Return (x, y) of the center of cell containing provided text 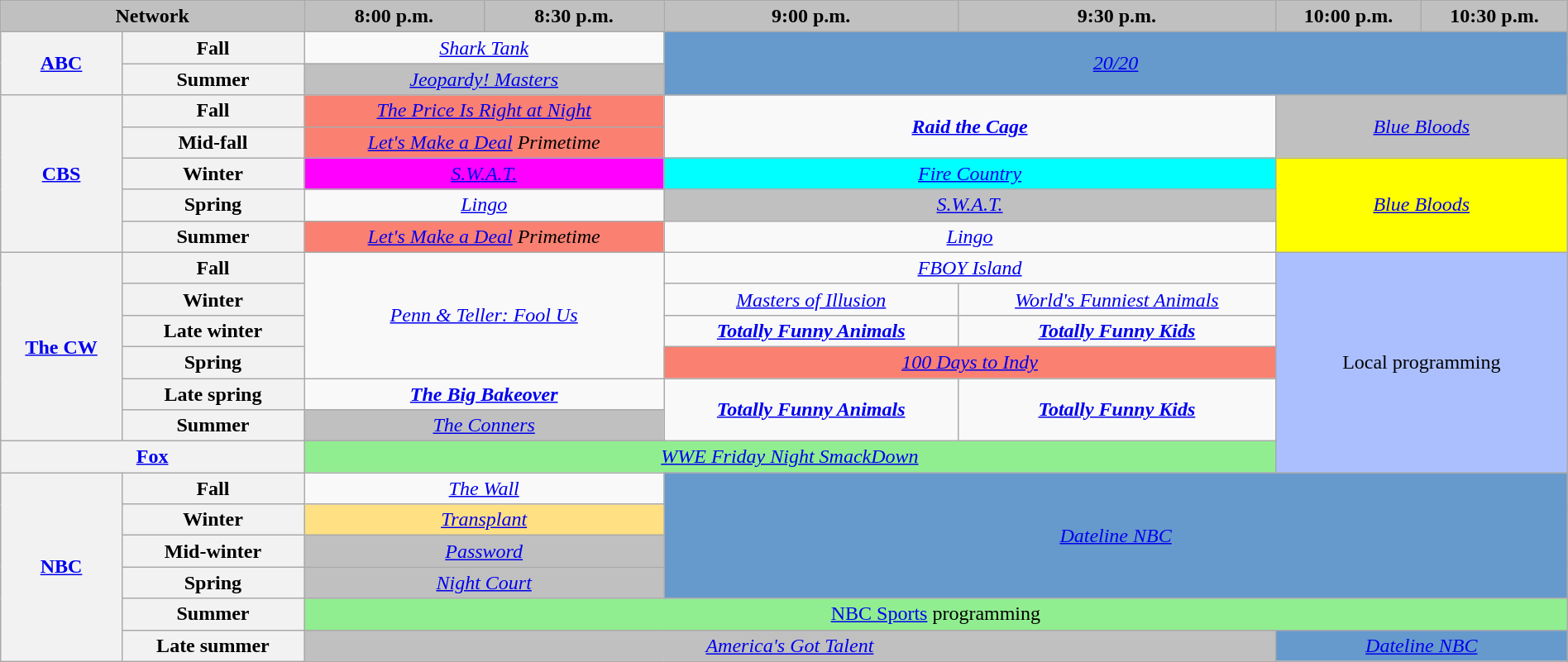
Network (152, 17)
The Wall (485, 488)
ABC (61, 64)
Transplant (485, 520)
20/20 (1116, 64)
The Price Is Right at Night (485, 111)
The CW (61, 346)
100 Days to Indy (969, 362)
The Big Bakeover (485, 394)
Password (485, 551)
Late spring (213, 394)
10:30 p.m. (1495, 17)
Fire Country (969, 174)
The Conners (485, 426)
Mid-fall (213, 142)
WWE Friday Night SmackDown (791, 457)
NBC (61, 567)
Shark Tank (485, 48)
8:00 p.m. (394, 17)
9:00 p.m. (811, 17)
Penn & Teller: Fool Us (485, 315)
Raid the Cage (969, 126)
9:30 p.m. (1117, 17)
World's Funniest Animals (1117, 299)
Late winter (213, 331)
FBOY Island (969, 268)
10:00 p.m. (1348, 17)
NBC Sports programming (936, 614)
Late summer (213, 645)
8:30 p.m. (574, 17)
CBS (61, 174)
Jeopardy! Masters (485, 79)
America's Got Talent (791, 645)
Fox (152, 457)
Masters of Illusion (811, 299)
Mid-winter (213, 551)
Local programming (1421, 362)
Night Court (485, 583)
